Provide the [X, Y] coordinate of the cell's center where the given text is located.  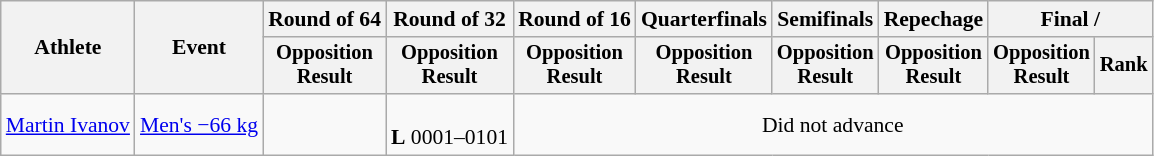
Rank [1124, 66]
Round of 16 [574, 19]
L 0001–0101 [450, 124]
Athlete [68, 48]
Repechage [934, 19]
Round of 32 [450, 19]
Did not advance [832, 124]
Semifinals [826, 19]
Event [199, 48]
Final / [1070, 19]
Martin Ivanov [68, 124]
Round of 64 [324, 19]
Quarterfinals [704, 19]
Men's −66 kg [199, 124]
